Scan for the cell matching the given text and deliver its [X, Y] coordinate at center. 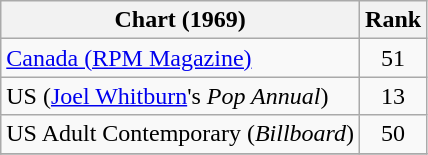
Canada (RPM Magazine) [180, 58]
50 [394, 134]
51 [394, 58]
13 [394, 96]
Chart (1969) [180, 20]
US Adult Contemporary (Billboard) [180, 134]
US (Joel Whitburn's Pop Annual) [180, 96]
Rank [394, 20]
